Return the (x, y) coordinate for the center point of the cell that contains the specified text.  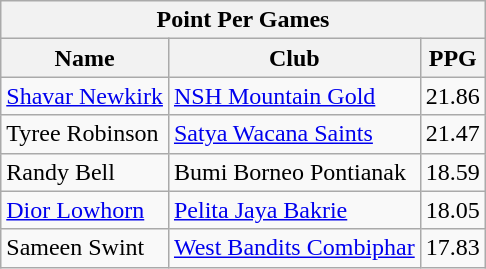
Tyree Robinson (85, 134)
Name (85, 58)
21.47 (452, 134)
Shavar Newkirk (85, 96)
Bumi Borneo Pontianak (294, 172)
21.86 (452, 96)
Randy Bell (85, 172)
18.05 (452, 210)
PPG (452, 58)
NSH Mountain Gold (294, 96)
Club (294, 58)
Dior Lowhorn (85, 210)
18.59 (452, 172)
Pelita Jaya Bakrie (294, 210)
Satya Wacana Saints (294, 134)
17.83 (452, 248)
Point Per Games (244, 20)
West Bandits Combiphar (294, 248)
Sameen Swint (85, 248)
